From the cell containing the given text, extract its center point as [X, Y] coordinate. 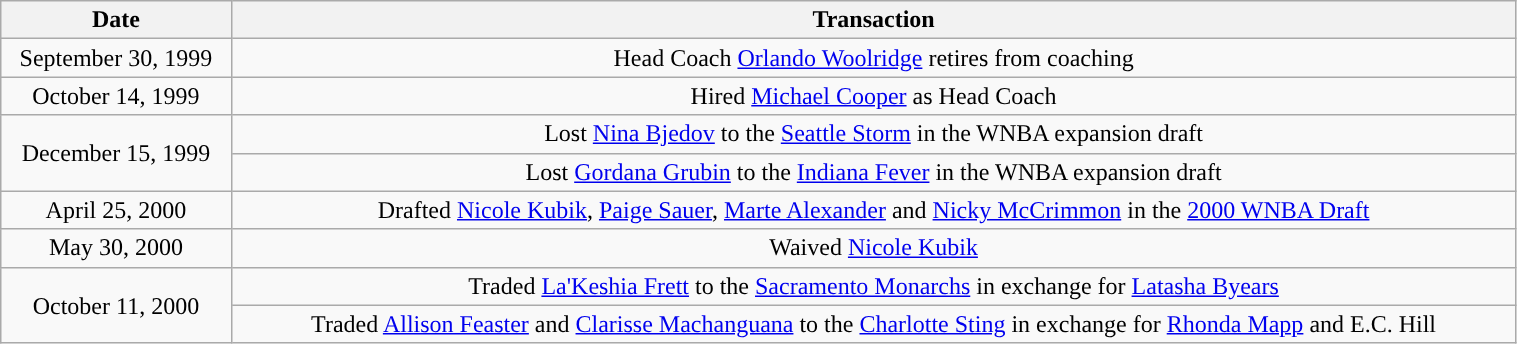
Lost Nina Bjedov to the Seattle Storm in the WNBA expansion draft [874, 134]
Transaction [874, 20]
Date [116, 20]
Head Coach Orlando Woolridge retires from coaching [874, 58]
Waived Nicole Kubik [874, 248]
April 25, 2000 [116, 210]
Hired Michael Cooper as Head Coach [874, 96]
October 11, 2000 [116, 305]
Traded Allison Feaster and Clarisse Machanguana to the Charlotte Sting in exchange for Rhonda Mapp and E.C. Hill [874, 324]
Drafted Nicole Kubik, Paige Sauer, Marte Alexander and Nicky McCrimmon in the 2000 WNBA Draft [874, 210]
December 15, 1999 [116, 153]
September 30, 1999 [116, 58]
Lost Gordana Grubin to the Indiana Fever in the WNBA expansion draft [874, 172]
May 30, 2000 [116, 248]
Traded La'Keshia Frett to the Sacramento Monarchs in exchange for Latasha Byears [874, 286]
October 14, 1999 [116, 96]
